Extract the [X, Y] coordinate from the center of the cell holding the provided text.  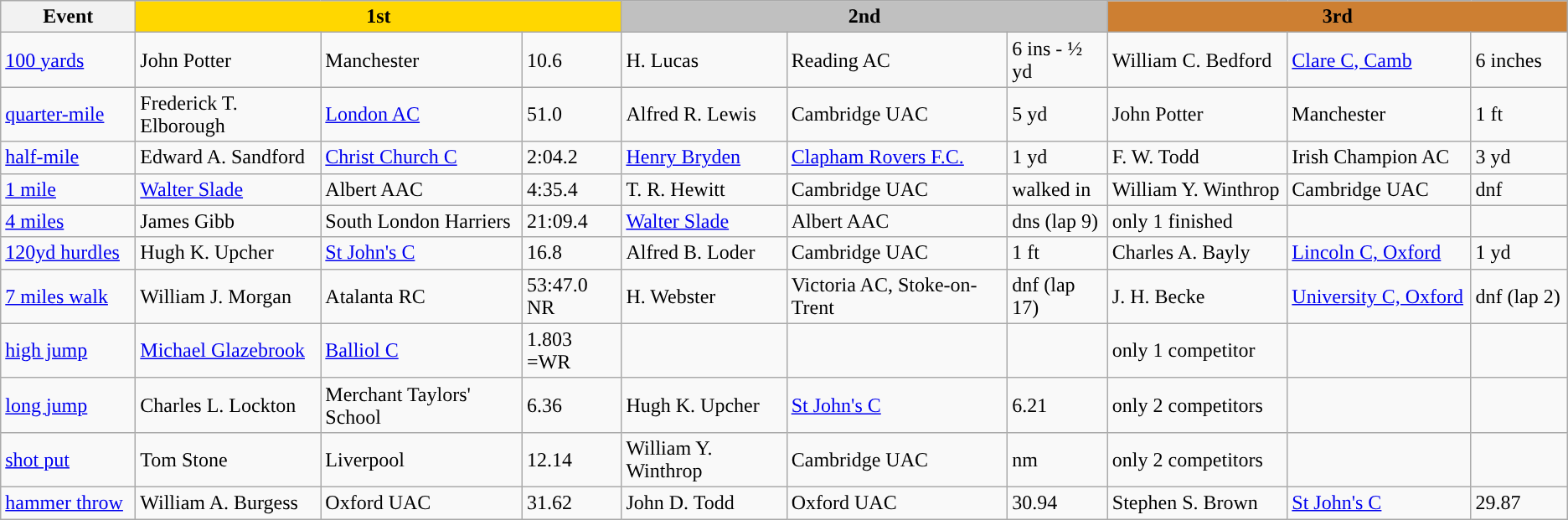
31.62 [572, 502]
dnf (lap 2) [1519, 296]
long jump [69, 405]
Stephen S. Brown [1198, 502]
1 mile [69, 189]
South London Harriers [422, 221]
29.87 [1519, 502]
Event [69, 17]
Merchant Taylors' School [422, 405]
hammer throw [69, 502]
J. H. Becke [1198, 296]
Reading AC [897, 60]
Edward A. Sandford [228, 157]
Balliol C [422, 350]
dnf (lap 17) [1058, 296]
T. R. Hewitt [704, 189]
6 inches [1519, 60]
Irish Champion AC [1379, 157]
Alfred R. Lewis [704, 114]
5 yd [1058, 114]
Clare C, Camb [1379, 60]
John D. Todd [704, 502]
Michael Glazebrook [228, 350]
6.21 [1058, 405]
Frederick T. Elborough [228, 114]
Atalanta RC [422, 296]
quarter-mile [69, 114]
53:47.0 NR [572, 296]
6 ins - ½ yd [1058, 60]
4 miles [69, 221]
James Gibb [228, 221]
4:35.4 [572, 189]
2nd [864, 17]
100 yards [69, 60]
Charles L. Lockton [228, 405]
dns (lap 9) [1058, 221]
William J. Morgan [228, 296]
dnf [1519, 189]
Alfred B. Loder [704, 253]
London AC [422, 114]
shot put [69, 459]
6.36 [572, 405]
walked in [1058, 189]
16.8 [572, 253]
1.803 =WR [572, 350]
only 1 finished [1198, 221]
1st [379, 17]
3 yd [1519, 157]
University C, Oxford [1379, 296]
7 miles walk [69, 296]
12.14 [572, 459]
William A. Burgess [228, 502]
120yd hurdles [69, 253]
30.94 [1058, 502]
2:04.2 [572, 157]
21:09.4 [572, 221]
William C. Bedford [1198, 60]
Christ Church C [422, 157]
Tom Stone [228, 459]
F. W. Todd [1198, 157]
high jump [69, 350]
only 1 competitor [1198, 350]
Clapham Rovers F.C. [897, 157]
3rd [1337, 17]
Henry Bryden [704, 157]
Lincoln C, Oxford [1379, 253]
Charles A. Bayly [1198, 253]
51.0 [572, 114]
Liverpool [422, 459]
nm [1058, 459]
Victoria AC, Stoke-on-Trent [897, 296]
10.6 [572, 60]
H. Lucas [704, 60]
H. Webster [704, 296]
half-mile [69, 157]
